Detect which cell encompasses the target text, then output its [X, Y] center coordinate. 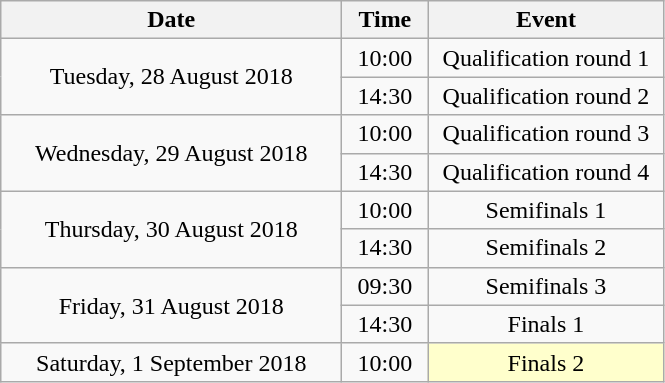
Qualification round 3 [546, 134]
Finals 2 [546, 362]
Saturday, 1 September 2018 [172, 362]
Semifinals 2 [546, 248]
Semifinals 1 [546, 210]
Qualification round 1 [546, 58]
Finals 1 [546, 324]
Event [546, 20]
Thursday, 30 August 2018 [172, 229]
Semifinals 3 [546, 286]
Date [172, 20]
Friday, 31 August 2018 [172, 305]
09:30 [385, 286]
Wednesday, 29 August 2018 [172, 153]
Qualification round 4 [546, 172]
Tuesday, 28 August 2018 [172, 77]
Qualification round 2 [546, 96]
Time [385, 20]
